Determine the (x, y) coordinate at the center of the cell enclosing the given text.  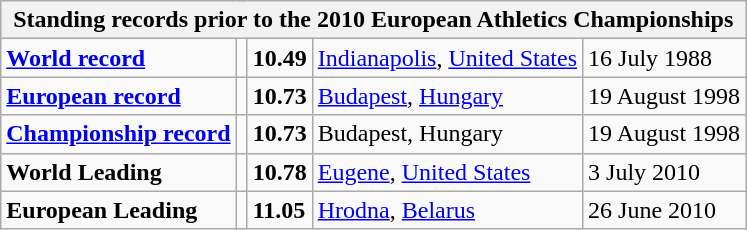
10.49 (280, 58)
10.78 (280, 172)
11.05 (280, 210)
European record (118, 96)
Standing records prior to the 2010 European Athletics Championships (374, 20)
World record (118, 58)
16 July 1988 (664, 58)
European Leading (118, 210)
3 July 2010 (664, 172)
Hrodna, Belarus (447, 210)
Indianapolis, United States (447, 58)
Championship record (118, 134)
26 June 2010 (664, 210)
Eugene, United States (447, 172)
World Leading (118, 172)
